Search for the cell housing the specified text and yield its (x, y) center coordinate. 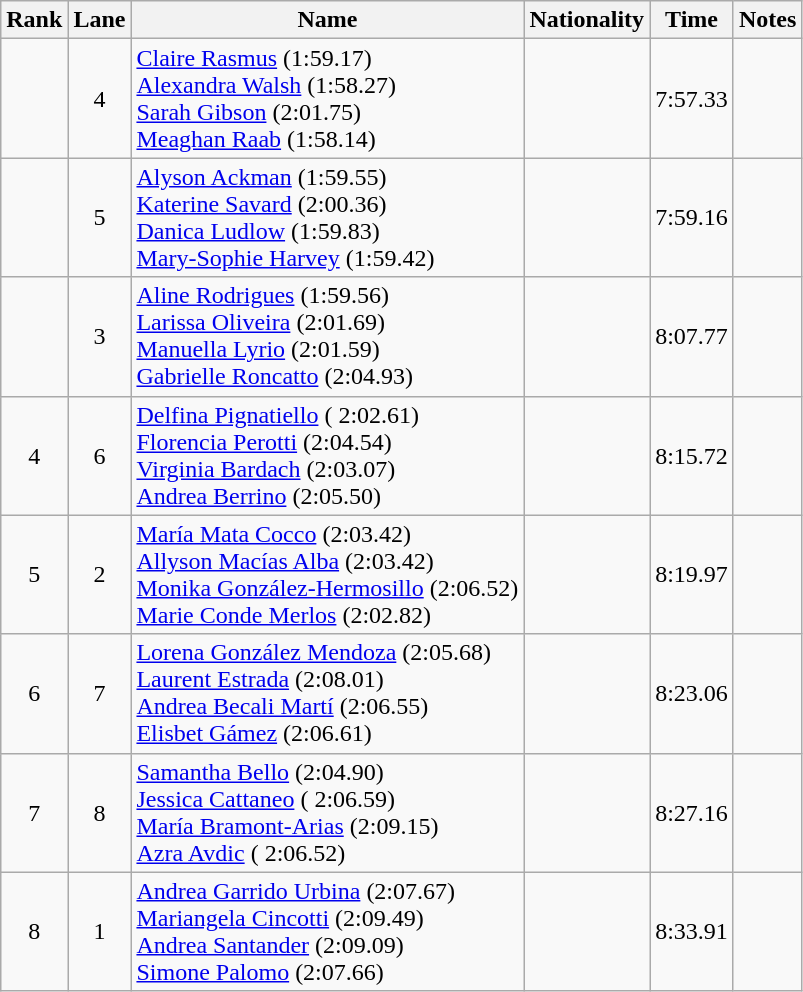
Name (328, 20)
3 (100, 336)
Time (692, 20)
Notes (767, 20)
7:57.33 (692, 98)
7:59.16 (692, 218)
8:33.91 (692, 932)
Andrea Garrido Urbina (2:07.67)Mariangela Cincotti (2:09.49)Andrea Santander (2:09.09)Simone Palomo (2:07.66) (328, 932)
Nationality (587, 20)
Lorena González Mendoza (2:05.68)Laurent Estrada (2:08.01)Andrea Becali Martí (2:06.55)Elisbet Gámez (2:06.61) (328, 694)
8:27.16 (692, 812)
Delfina Pignatiello ( 2:02.61)Florencia Perotti (2:04.54)Virginia Bardach (2:03.07)Andrea Berrino (2:05.50) (328, 456)
Samantha Bello (2:04.90)Jessica Cattaneo ( 2:06.59)María Bramont-Arias (2:09.15)Azra Avdic ( 2:06.52) (328, 812)
8:23.06 (692, 694)
8:19.97 (692, 574)
2 (100, 574)
Rank (34, 20)
María Mata Cocco (2:03.42)Allyson Macías Alba (2:03.42)Monika González-Hermosillo (2:06.52)Marie Conde Merlos (2:02.82) (328, 574)
Aline Rodrigues (1:59.56)Larissa Oliveira (2:01.69)Manuella Lyrio (2:01.59)Gabrielle Roncatto (2:04.93) (328, 336)
Lane (100, 20)
8:15.72 (692, 456)
8:07.77 (692, 336)
Alyson Ackman (1:59.55)Katerine Savard (2:00.36)Danica Ludlow (1:59.83)Mary-Sophie Harvey (1:59.42) (328, 218)
1 (100, 932)
Claire Rasmus (1:59.17)Alexandra Walsh (1:58.27)Sarah Gibson (2:01.75)Meaghan Raab (1:58.14) (328, 98)
